From the cell containing the given text, extract its center point as [x, y] coordinate. 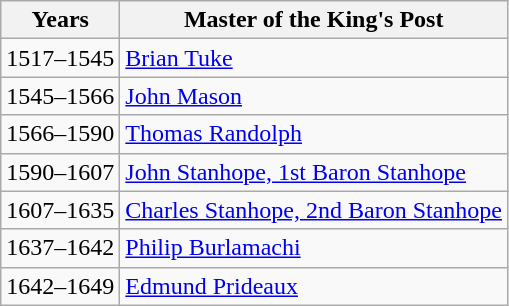
1517–1545 [60, 58]
Years [60, 20]
1590–1607 [60, 172]
Charles Stanhope, 2nd Baron Stanhope [314, 210]
Master of the King's Post [314, 20]
1607–1635 [60, 210]
Philip Burlamachi [314, 248]
Brian Tuke [314, 58]
Edmund Prideaux [314, 286]
1642–1649 [60, 286]
John Mason [314, 96]
1545–1566 [60, 96]
1637–1642 [60, 248]
1566–1590 [60, 134]
John Stanhope, 1st Baron Stanhope [314, 172]
Thomas Randolph [314, 134]
